Extract the (X, Y) coordinate from the center of the cell holding the provided text.  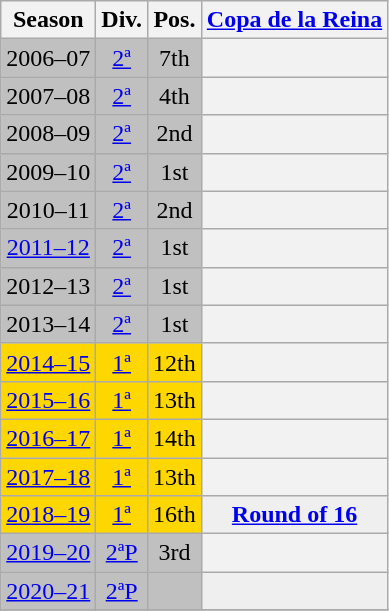
2012–13 (48, 286)
2014–15 (48, 362)
12th (175, 362)
2019–20 (48, 553)
Div. (122, 20)
7th (175, 58)
2008–09 (48, 134)
2007–08 (48, 96)
4th (175, 96)
2020–21 (48, 591)
2009–10 (48, 172)
Season (48, 20)
Copa de la Reina (294, 20)
2017–18 (48, 477)
2015–16 (48, 400)
Pos. (175, 20)
2018–19 (48, 515)
16th (175, 515)
2006–07 (48, 58)
2013–14 (48, 324)
3rd (175, 553)
2016–17 (48, 438)
2011–12 (48, 248)
2010–11 (48, 210)
14th (175, 438)
Round of 16 (294, 515)
